Locate the cell with the specified text and output its (x, y) center coordinate. 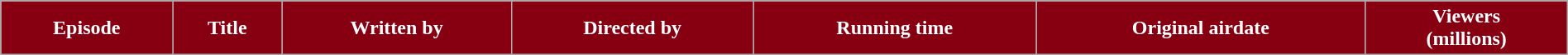
Original airdate (1201, 28)
Running time (895, 28)
Title (227, 28)
Directed by (632, 28)
Viewers(millions) (1466, 28)
Written by (397, 28)
Episode (87, 28)
